Capture the cell that displays the provided text and extract its [x, y] central coordinate. 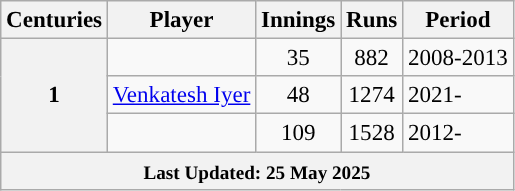
2008-2013 [458, 58]
48 [298, 95]
1274 [372, 95]
Runs [372, 20]
1528 [372, 133]
109 [298, 133]
Innings [298, 20]
Venkatesh Iyer [181, 95]
1 [54, 96]
2021- [458, 95]
882 [372, 58]
Last Updated: 25 May 2025 [257, 171]
Period [458, 20]
Centuries [54, 20]
Player [181, 20]
2012- [458, 133]
35 [298, 58]
